Return the (X, Y) coordinate for the center point of the cell that contains the specified text.  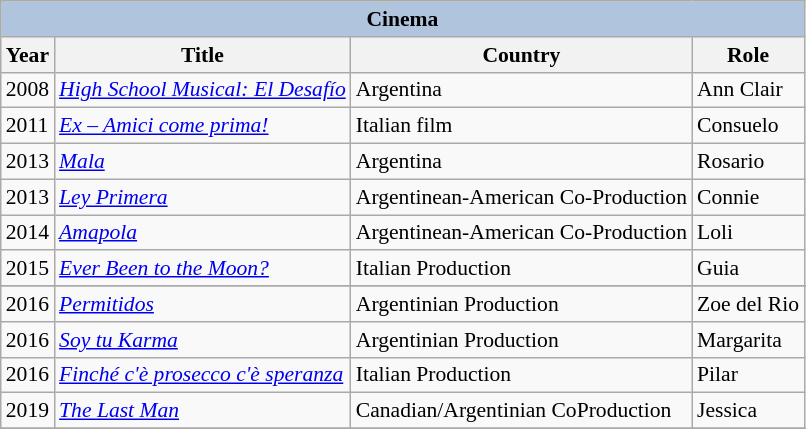
Zoe del Rio (748, 304)
The Last Man (202, 411)
Country (522, 55)
Pilar (748, 375)
Amapola (202, 233)
Ex – Amici come prima! (202, 126)
Canadian/Argentinian CoProduction (522, 411)
Ley Primera (202, 197)
Year (28, 55)
Italian film (522, 126)
2008 (28, 90)
Loli (748, 233)
Cinema (402, 19)
Consuelo (748, 126)
Guia (748, 269)
Ann Clair (748, 90)
2019 (28, 411)
2011 (28, 126)
Margarita (748, 340)
2014 (28, 233)
Soy tu Karma (202, 340)
Connie (748, 197)
Role (748, 55)
Title (202, 55)
Jessica (748, 411)
Permitidos (202, 304)
High School Musical: El Desafío (202, 90)
2015 (28, 269)
Rosario (748, 162)
Mala (202, 162)
Finché c'è prosecco c'è speranza (202, 375)
Ever Been to the Moon? (202, 269)
